Scan for the cell matching the given text and deliver its [x, y] coordinate at center. 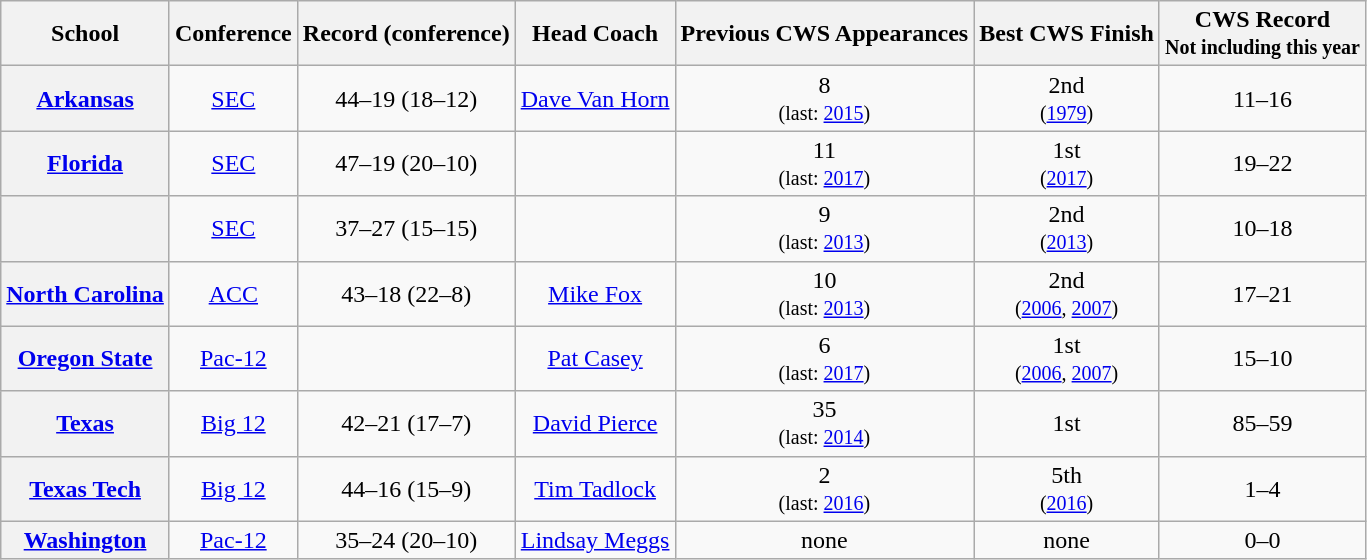
10–18 [1262, 228]
44–16 (15–9) [406, 488]
42–21 (17–7) [406, 424]
Previous CWS Appearances [824, 34]
35(last: 2014) [824, 424]
Texas Tech [86, 488]
2nd(2013) [1067, 228]
North Carolina [86, 294]
6(last: 2017) [824, 358]
Arkansas [86, 98]
0–0 [1262, 540]
9(last: 2013) [824, 228]
47–19 (20–10) [406, 164]
Best CWS Finish [1067, 34]
Head Coach [595, 34]
Florida [86, 164]
Record (conference) [406, 34]
43–18 (22–8) [406, 294]
1st [1067, 424]
1st(2017) [1067, 164]
CWS RecordNot including this year [1262, 34]
Lindsay Meggs [595, 540]
11–16 [1262, 98]
11(last: 2017) [824, 164]
Texas [86, 424]
Washington [86, 540]
Dave Van Horn [595, 98]
85–59 [1262, 424]
2nd(1979) [1067, 98]
1st(2006, 2007) [1067, 358]
Tim Tadlock [595, 488]
35–24 (20–10) [406, 540]
Oregon State [86, 358]
19–22 [1262, 164]
David Pierce [595, 424]
8(last: 2015) [824, 98]
Pat Casey [595, 358]
44–19 (18–12) [406, 98]
17–21 [1262, 294]
10(last: 2013) [824, 294]
5th(2016) [1067, 488]
2(last: 2016) [824, 488]
School [86, 34]
Mike Fox [595, 294]
15–10 [1262, 358]
2nd(2006, 2007) [1067, 294]
Conference [233, 34]
ACC [233, 294]
1–4 [1262, 488]
37–27 (15–15) [406, 228]
